From the cell containing the given text, extract its center point as (x, y) coordinate. 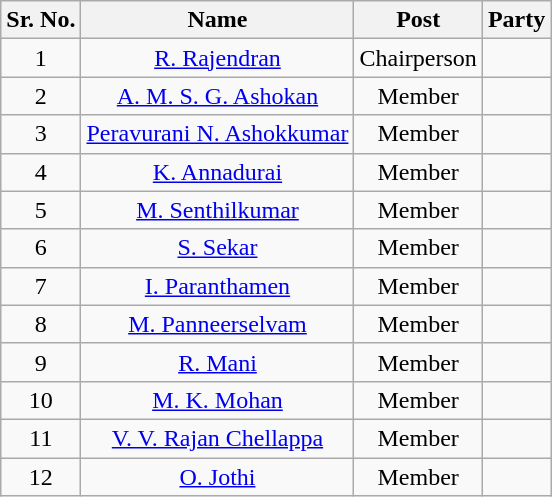
9 (41, 362)
R. Rajendran (218, 58)
Chairperson (418, 58)
A. M. S. G. Ashokan (218, 96)
Sr. No. (41, 20)
Post (418, 20)
Party (516, 20)
M. K. Mohan (218, 400)
10 (41, 400)
1 (41, 58)
5 (41, 210)
V. V. Rajan Chellappa (218, 438)
O. Jothi (218, 477)
S. Sekar (218, 248)
12 (41, 477)
3 (41, 134)
11 (41, 438)
4 (41, 172)
K. Annadurai (218, 172)
M. Senthilkumar (218, 210)
Name (218, 20)
M. Panneerselvam (218, 324)
Peravurani N. Ashokkumar (218, 134)
7 (41, 286)
R. Mani (218, 362)
2 (41, 96)
I. Paranthamen (218, 286)
8 (41, 324)
6 (41, 248)
